Capture the cell that displays the provided text and extract its (x, y) central coordinate. 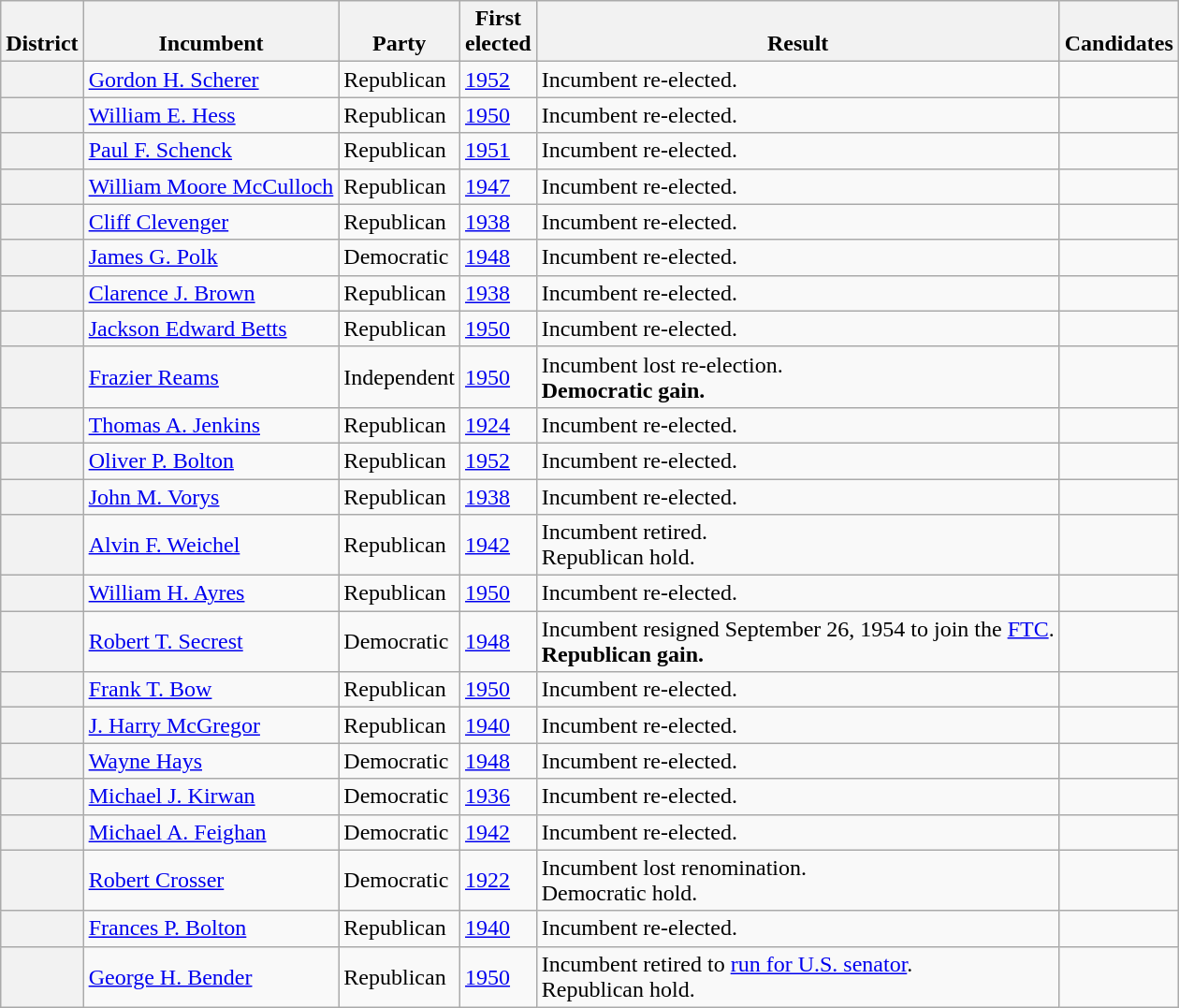
Incumbent (211, 32)
George H. Bender (211, 977)
Wayne Hays (211, 761)
Michael J. Kirwan (211, 796)
James G. Polk (211, 257)
Thomas A. Jenkins (211, 425)
Incumbent lost re-election.Democratic gain. (797, 376)
Incumbent lost renomination.Democratic hold. (797, 880)
Incumbent retired.Republican hold. (797, 545)
Incumbent retired to run for U.S. senator.Republican hold. (797, 977)
Alvin F. Weichel (211, 545)
John M. Vorys (211, 497)
Firstelected (499, 32)
Party (400, 32)
J. Harry McGregor (211, 725)
1947 (499, 186)
Frank T. Bow (211, 690)
Result (797, 32)
Independent (400, 376)
Robert T. Secrest (211, 642)
Paul F. Schenck (211, 151)
Clarence J. Brown (211, 293)
Frances P. Bolton (211, 928)
Incumbent resigned September 26, 1954 to join the FTC.Republican gain. (797, 642)
William H. Ayres (211, 593)
Candidates (1119, 32)
1951 (499, 151)
1924 (499, 425)
Frazier Reams (211, 376)
Oliver P. Bolton (211, 460)
District (42, 32)
William Moore McCulloch (211, 186)
1922 (499, 880)
Cliff Clevenger (211, 222)
Gordon H. Scherer (211, 80)
William E. Hess (211, 115)
Michael A. Feighan (211, 832)
1936 (499, 796)
Robert Crosser (211, 880)
Jackson Edward Betts (211, 329)
